Return the [x, y] coordinate for the center point of the cell that contains the specified text.  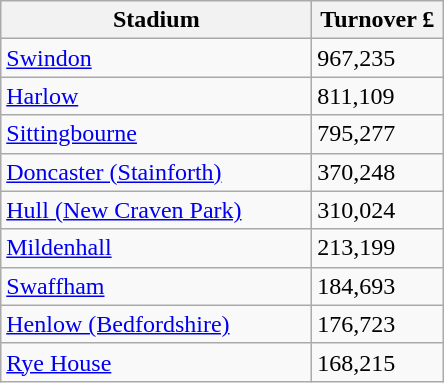
168,215 [378, 362]
Turnover £ [378, 20]
Stadium [156, 20]
310,024 [378, 210]
Henlow (Bedfordshire) [156, 324]
Mildenhall [156, 248]
184,693 [378, 286]
Swindon [156, 58]
Doncaster (Stainforth) [156, 172]
Swaffham [156, 286]
213,199 [378, 248]
Harlow [156, 96]
Rye House [156, 362]
176,723 [378, 324]
370,248 [378, 172]
811,109 [378, 96]
967,235 [378, 58]
795,277 [378, 134]
Sittingbourne [156, 134]
Hull (New Craven Park) [156, 210]
